For the text-containing cell, return its midpoint in (x, y) coordinate format. 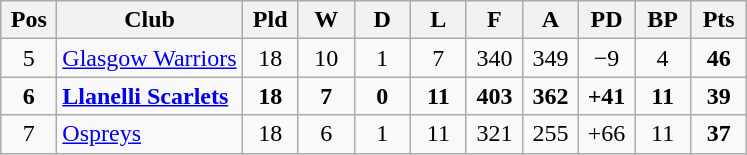
F (494, 20)
L (438, 20)
4 (663, 58)
39 (719, 96)
10 (326, 58)
W (326, 20)
340 (494, 58)
321 (494, 134)
PD (607, 20)
5 (29, 58)
D (382, 20)
Ospreys (150, 134)
Glasgow Warriors (150, 58)
403 (494, 96)
+66 (607, 134)
362 (550, 96)
A (550, 20)
+41 (607, 96)
46 (719, 58)
Pts (719, 20)
Pos (29, 20)
255 (550, 134)
0 (382, 96)
Club (150, 20)
−9 (607, 58)
Pld (270, 20)
BP (663, 20)
Llanelli Scarlets (150, 96)
349 (550, 58)
37 (719, 134)
